Return [X, Y] of the center of cell containing provided text 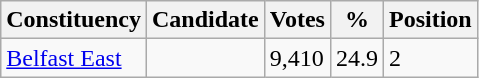
2 [430, 58]
9,410 [297, 58]
Position [430, 20]
Constituency [74, 20]
Belfast East [74, 58]
Candidate [205, 20]
Votes [297, 20]
24.9 [356, 58]
% [356, 20]
